Search for the cell housing the specified text and yield its [X, Y] center coordinate. 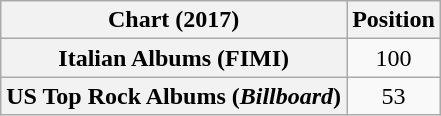
US Top Rock Albums (Billboard) [174, 96]
100 [394, 58]
Position [394, 20]
Chart (2017) [174, 20]
53 [394, 96]
Italian Albums (FIMI) [174, 58]
